Determine the (x, y) coordinate at the center of the cell enclosing the given text.  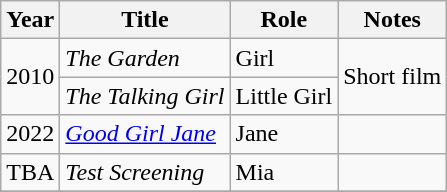
Year (30, 20)
Test Screening (145, 172)
Jane (284, 134)
TBA (30, 172)
2022 (30, 134)
Short film (392, 77)
Good Girl Jane (145, 134)
Title (145, 20)
Little Girl (284, 96)
The Talking Girl (145, 96)
The Garden (145, 58)
2010 (30, 77)
Notes (392, 20)
Girl (284, 58)
Mia (284, 172)
Role (284, 20)
